Locate the cell with the specified text and output its (x, y) center coordinate. 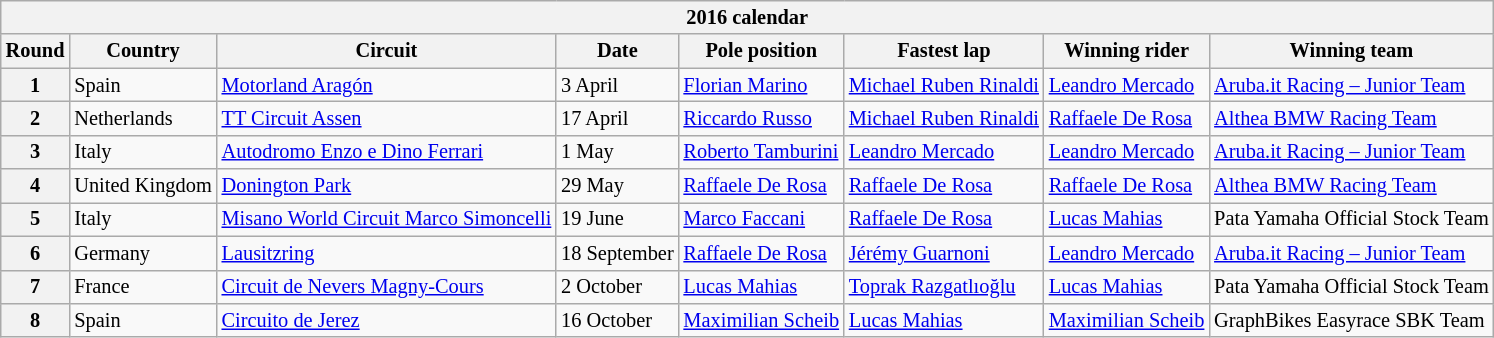
2 (36, 118)
Winning rider (1126, 51)
29 May (617, 186)
Circuit de Nevers Magny-Cours (387, 287)
Date (617, 51)
Riccardo Russo (762, 118)
8 (36, 320)
1 May (617, 152)
Toprak Razgatlıoğlu (944, 287)
6 (36, 253)
Roberto Tamburini (762, 152)
Marco Faccani (762, 219)
3 (36, 152)
5 (36, 219)
3 April (617, 85)
Autodromo Enzo e Dino Ferrari (387, 152)
Florian Marino (762, 85)
17 April (617, 118)
Pole position (762, 51)
Winning team (1351, 51)
GraphBikes Easyrace SBK Team (1351, 320)
Netherlands (142, 118)
Misano World Circuit Marco Simoncelli (387, 219)
7 (36, 287)
France (142, 287)
4 (36, 186)
Lausitzring (387, 253)
United Kingdom (142, 186)
2016 calendar (748, 17)
Circuit (387, 51)
Country (142, 51)
Donington Park (387, 186)
Fastest lap (944, 51)
19 June (617, 219)
Germany (142, 253)
Round (36, 51)
Circuito de Jerez (387, 320)
Motorland Aragón (387, 85)
TT Circuit Assen (387, 118)
1 (36, 85)
2 October (617, 287)
16 October (617, 320)
Jérémy Guarnoni (944, 253)
18 September (617, 253)
